Find where the given text appears and provide that cell's center as [x, y] coordinate. 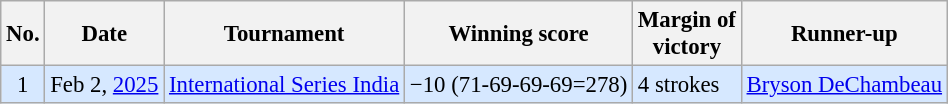
Date [104, 34]
Winning score [519, 34]
Runner-up [844, 34]
Tournament [284, 34]
Margin ofvictory [688, 34]
1 [23, 85]
−10 (71-69-69-69=278) [519, 85]
Bryson DeChambeau [844, 85]
International Series India [284, 85]
4 strokes [688, 85]
Feb 2, 2025 [104, 85]
No. [23, 34]
